Identify which cell holds the provided text, then report its [x, y] central coordinate. 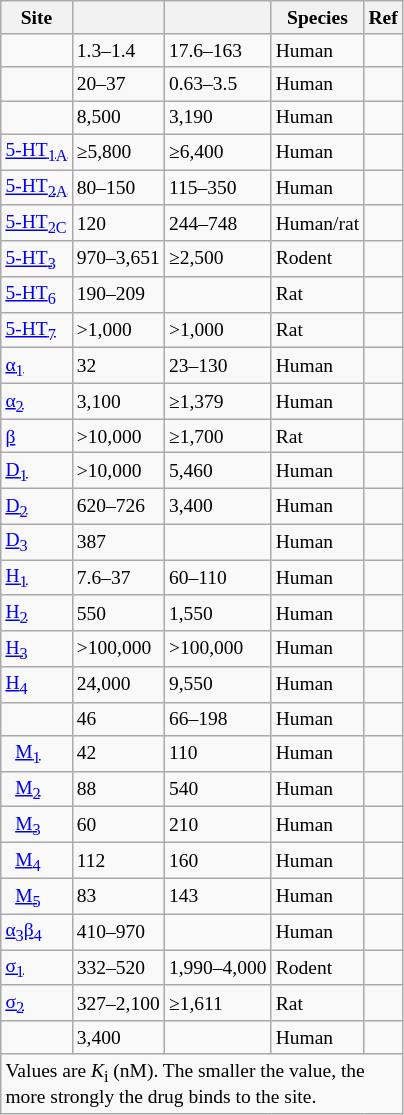
Human/rat [318, 223]
M1 [36, 754]
σ2 [36, 1003]
3,190 [218, 118]
387 [118, 542]
Species [318, 18]
143 [218, 896]
8,500 [118, 118]
410–970 [118, 932]
620–726 [118, 506]
970–3,651 [118, 259]
D3 [36, 542]
5-HT6 [36, 295]
≥1,379 [218, 402]
1,990–4,000 [218, 968]
M4 [36, 861]
M3 [36, 825]
D1 [36, 471]
5-HT2C [36, 223]
1.3–1.4 [118, 50]
α3β4 [36, 932]
23–130 [218, 366]
1,550 [218, 613]
5-HT7 [36, 330]
160 [218, 861]
550 [118, 613]
66–198 [218, 718]
88 [118, 789]
β [36, 436]
20–37 [118, 84]
540 [218, 789]
≥1,700 [218, 436]
190–209 [118, 295]
H3 [36, 649]
327–2,100 [118, 1003]
46 [118, 718]
M2 [36, 789]
83 [118, 896]
≥2,500 [218, 259]
≥5,800 [118, 152]
80–150 [118, 188]
Ref [384, 18]
≥1,611 [218, 1003]
σ1 [36, 968]
M5 [36, 896]
32 [118, 366]
H4 [36, 685]
α2 [36, 402]
210 [218, 825]
112 [118, 861]
120 [118, 223]
7.6–37 [118, 578]
110 [218, 754]
332–520 [118, 968]
H2 [36, 613]
244–748 [218, 223]
0.63–3.5 [218, 84]
3,100 [118, 402]
5,460 [218, 471]
60 [118, 825]
5-HT1A [36, 152]
≥6,400 [218, 152]
115–350 [218, 188]
42 [118, 754]
D2 [36, 506]
Values are Ki (nM). The smaller the value, the more strongly the drug binds to the site. [202, 1084]
5-HT2A [36, 188]
5-HT3 [36, 259]
Site [36, 18]
60–110 [218, 578]
9,550 [218, 685]
α1 [36, 366]
H1 [36, 578]
24,000 [118, 685]
17.6–163 [218, 50]
